Determine the [X, Y] coordinate at the center of the cell enclosing the given text.  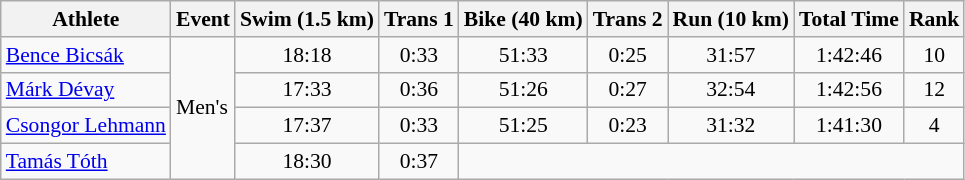
Total Time [849, 19]
10 [934, 55]
1:42:56 [849, 90]
Trans 1 [419, 19]
Run (10 km) [731, 19]
18:30 [307, 162]
Tamás Tóth [86, 162]
Rank [934, 19]
17:37 [307, 126]
Men's [203, 108]
1:42:46 [849, 55]
51:26 [524, 90]
Bike (40 km) [524, 19]
Event [203, 19]
18:18 [307, 55]
12 [934, 90]
Márk Dévay [86, 90]
31:32 [731, 126]
0:23 [628, 126]
1:41:30 [849, 126]
Athlete [86, 19]
31:57 [731, 55]
32:54 [731, 90]
4 [934, 126]
51:25 [524, 126]
Trans 2 [628, 19]
Swim (1.5 km) [307, 19]
17:33 [307, 90]
0:37 [419, 162]
0:36 [419, 90]
51:33 [524, 55]
Csongor Lehmann [86, 126]
0:25 [628, 55]
Bence Bicsák [86, 55]
0:27 [628, 90]
